Scan for the cell matching the given text and deliver its [x, y] coordinate at center. 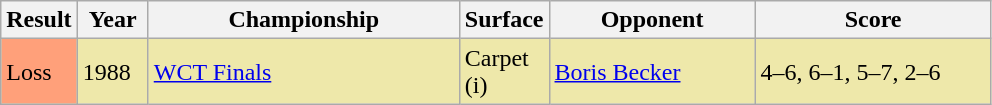
Championship [304, 20]
Opponent [652, 20]
Surface [504, 20]
Score [873, 20]
1988 [112, 72]
WCT Finals [304, 72]
Year [112, 20]
Loss [39, 72]
4–6, 6–1, 5–7, 2–6 [873, 72]
Boris Becker [652, 72]
Carpet (i) [504, 72]
Result [39, 20]
